Return [X, Y] of the center of cell containing provided text 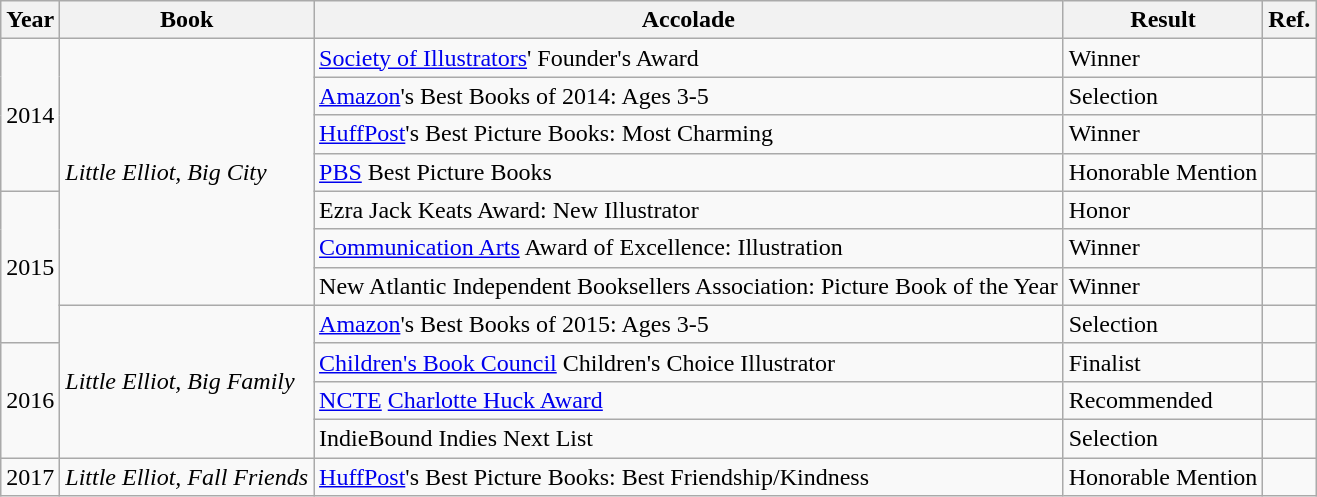
2014 [30, 115]
Little Elliot, Fall Friends [187, 477]
2016 [30, 400]
Ref. [1290, 20]
Accolade [689, 20]
Society of Illustrators' Founder's Award [689, 58]
Result [1163, 20]
2017 [30, 477]
Recommended [1163, 400]
Year [30, 20]
2015 [30, 267]
PBS Best Picture Books [689, 172]
Ezra Jack Keats Award: New Illustrator [689, 210]
Little Elliot, Big Family [187, 381]
Amazon's Best Books of 2015: Ages 3-5 [689, 324]
New Atlantic Independent Booksellers Association: Picture Book of the Year [689, 286]
Communication Arts Award of Excellence: Illustration [689, 248]
Honor [1163, 210]
Amazon's Best Books of 2014: Ages 3-5 [689, 96]
Little Elliot, Big City [187, 172]
Finalist [1163, 362]
HuffPost's Best Picture Books: Most Charming [689, 134]
NCTE Charlotte Huck Award [689, 400]
Children's Book Council Children's Choice Illustrator [689, 362]
HuffPost's Best Picture Books: Best Friendship/Kindness [689, 477]
IndieBound Indies Next List [689, 438]
Book [187, 20]
